Provide the [X, Y] coordinate of the cell's center where the given text is located.  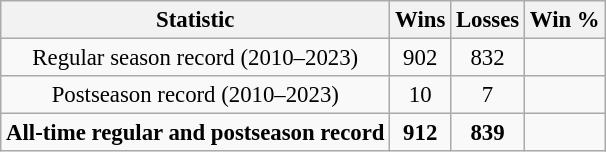
902 [420, 58]
7 [488, 95]
Regular season record (2010–2023) [196, 58]
Wins [420, 20]
839 [488, 133]
Postseason record (2010–2023) [196, 95]
Losses [488, 20]
10 [420, 95]
912 [420, 133]
All-time regular and postseason record [196, 133]
Statistic [196, 20]
832 [488, 58]
Win % [565, 20]
